Locate the cell with the specified text and output its (x, y) center coordinate. 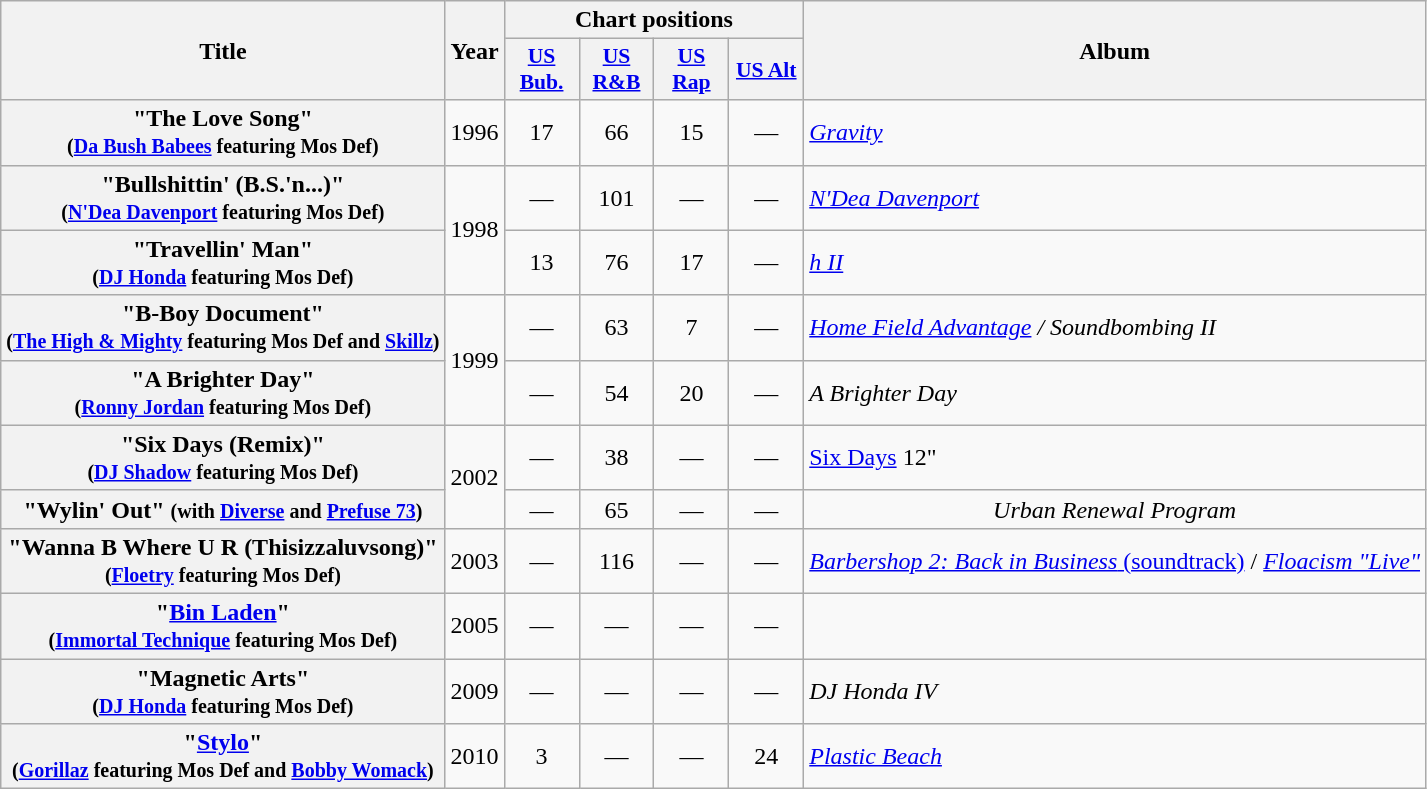
Title (223, 50)
N'Dea Davenport (1115, 198)
US Alt (766, 70)
2005 (474, 626)
Barbershop 2: Back in Business (soundtrack) / Floacism "Live" (1115, 560)
63 (616, 328)
76 (616, 262)
101 (616, 198)
"Travellin' Man"(DJ Honda featuring Mos Def) (223, 262)
2009 (474, 690)
24 (766, 756)
38 (616, 458)
1996 (474, 132)
2010 (474, 756)
3 (542, 756)
"A Brighter Day"(Ronny Jordan featuring Mos Def) (223, 392)
66 (616, 132)
2002 (474, 476)
"Six Days (Remix)"(DJ Shadow featuring Mos Def) (223, 458)
A Brighter Day (1115, 392)
Six Days 12" (1115, 458)
13 (542, 262)
"Bullshittin' (B.S.'n...)"(N'Dea Davenport featuring Mos Def) (223, 198)
7 (692, 328)
Album (1115, 50)
Urban Renewal Program (1115, 509)
"Wanna B Where U R (Thisizzaluvsong)"(Floetry featuring Mos Def) (223, 560)
"B-Boy Document"(The High & Mighty featuring Mos Def and Skillz) (223, 328)
DJ Honda IV (1115, 690)
US R&B (616, 70)
1998 (474, 230)
"The Love Song"(Da Bush Babees featuring Mos Def) (223, 132)
54 (616, 392)
"Stylo"(Gorillaz featuring Mos Def and Bobby Womack) (223, 756)
65 (616, 509)
20 (692, 392)
Year (474, 50)
15 (692, 132)
Chart positions (654, 20)
US Rap (692, 70)
1999 (474, 360)
h II (1115, 262)
116 (616, 560)
USBub. (542, 70)
Home Field Advantage / Soundbombing II (1115, 328)
"Magnetic Arts"(DJ Honda featuring Mos Def) (223, 690)
"Wylin' Out" (with Diverse and Prefuse 73) (223, 509)
"Bin Laden"(Immortal Technique featuring Mos Def) (223, 626)
2003 (474, 560)
Gravity (1115, 132)
Plastic Beach (1115, 756)
